For the text-containing cell, return its midpoint in [X, Y] coordinate format. 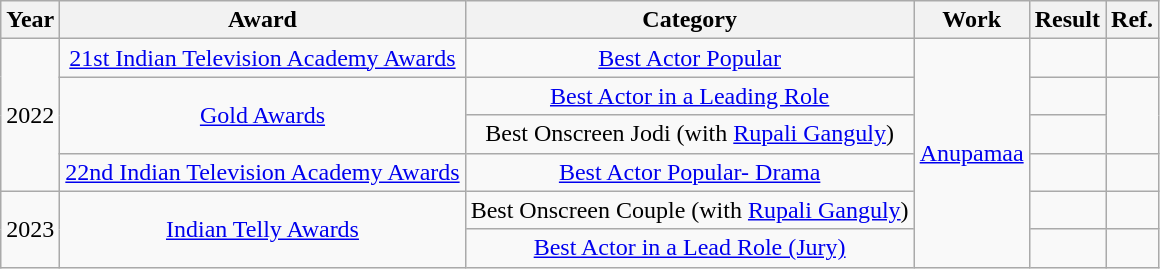
21st Indian Television Academy Awards [262, 58]
Best Actor in a Leading Role [690, 96]
Best Actor Popular- Drama [690, 172]
Award [262, 20]
Work [972, 20]
Best Onscreen Couple (with Rupali Ganguly) [690, 210]
Year [30, 20]
Indian Telly Awards [262, 229]
2023 [30, 229]
2022 [30, 115]
Best Onscreen Jodi (with Rupali Ganguly) [690, 134]
22nd Indian Television Academy Awards [262, 172]
Category [690, 20]
Result [1067, 20]
Best Actor Popular [690, 58]
Ref. [1132, 20]
Gold Awards [262, 115]
Best Actor in a Lead Role (Jury) [690, 248]
Anupamaa [972, 153]
